Search for the cell housing the specified text and yield its (x, y) center coordinate. 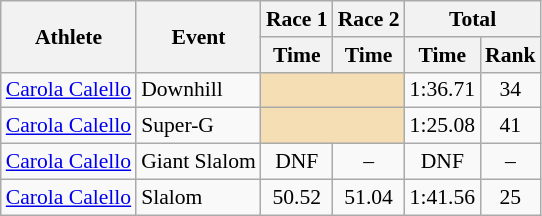
Race 2 (369, 19)
1:36.71 (442, 90)
Athlete (68, 36)
Downhill (198, 90)
1:25.08 (442, 126)
Rank (510, 55)
41 (510, 126)
51.04 (369, 197)
25 (510, 197)
Event (198, 36)
50.52 (297, 197)
1:41.56 (442, 197)
Slalom (198, 197)
Giant Slalom (198, 162)
Super-G (198, 126)
Total (473, 19)
Race 1 (297, 19)
34 (510, 90)
